Return (X, Y) of the center of cell containing provided text 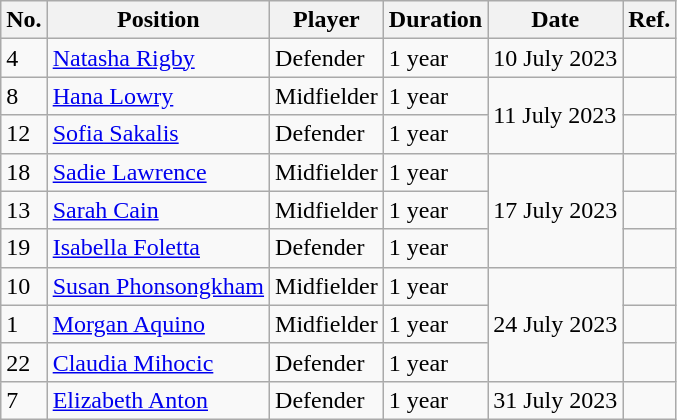
Player (327, 20)
Natasha Rigby (158, 58)
Hana Lowry (158, 96)
12 (24, 134)
No. (24, 20)
17 July 2023 (556, 210)
Sofia Sakalis (158, 134)
19 (24, 248)
18 (24, 172)
Elizabeth Anton (158, 400)
Morgan Aquino (158, 324)
Position (158, 20)
Duration (435, 20)
10 (24, 286)
Susan Phonsongkham (158, 286)
24 July 2023 (556, 324)
4 (24, 58)
Sadie Lawrence (158, 172)
10 July 2023 (556, 58)
Claudia Mihocic (158, 362)
13 (24, 210)
8 (24, 96)
22 (24, 362)
1 (24, 324)
Date (556, 20)
11 July 2023 (556, 115)
31 July 2023 (556, 400)
7 (24, 400)
Isabella Foletta (158, 248)
Sarah Cain (158, 210)
Ref. (650, 20)
